Output the [x, y] coordinate of the center of the cell containing the given text.  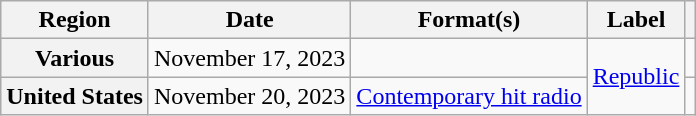
Format(s) [469, 20]
Republic [636, 77]
Label [636, 20]
Various [75, 58]
Region [75, 20]
United States [75, 96]
November 20, 2023 [249, 96]
November 17, 2023 [249, 58]
Date [249, 20]
Contemporary hit radio [469, 96]
